Extract the [X, Y] coordinate from the center of the cell holding the provided text.  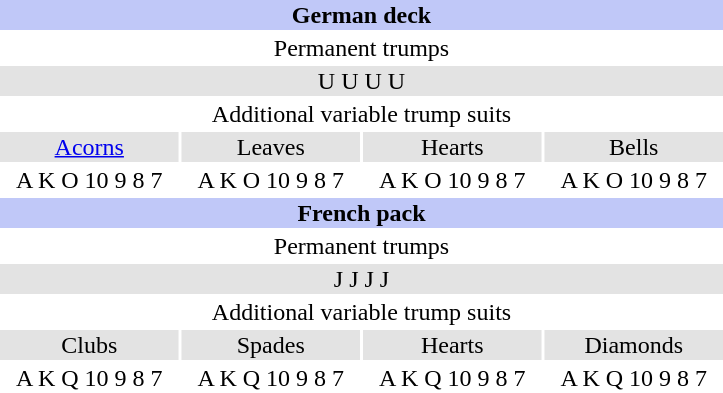
Acorns [89, 147]
J J J J [362, 279]
German deck [362, 15]
Leaves [271, 147]
Clubs [89, 345]
French pack [362, 213]
U U U U [362, 81]
Bells [633, 147]
Diamonds [633, 345]
Spades [271, 345]
